Capture the cell that displays the provided text and extract its (x, y) central coordinate. 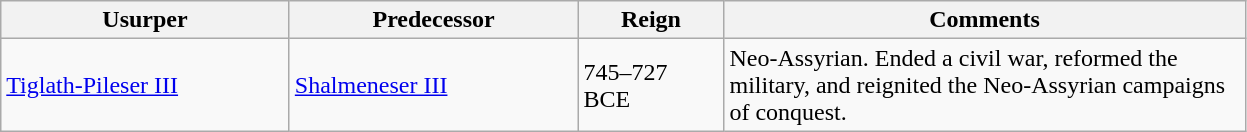
Shalmeneser III (434, 85)
Neo-Assyrian. Ended a civil war, reformed the military, and reignited the Neo-Assyrian campaigns of conquest. (984, 85)
Comments (984, 20)
Usurper (146, 20)
Tiglath-Pileser III (146, 85)
Predecessor (434, 20)
745–727 BCE (651, 85)
Reign (651, 20)
